Scan for the cell matching the given text and deliver its [x, y] coordinate at center. 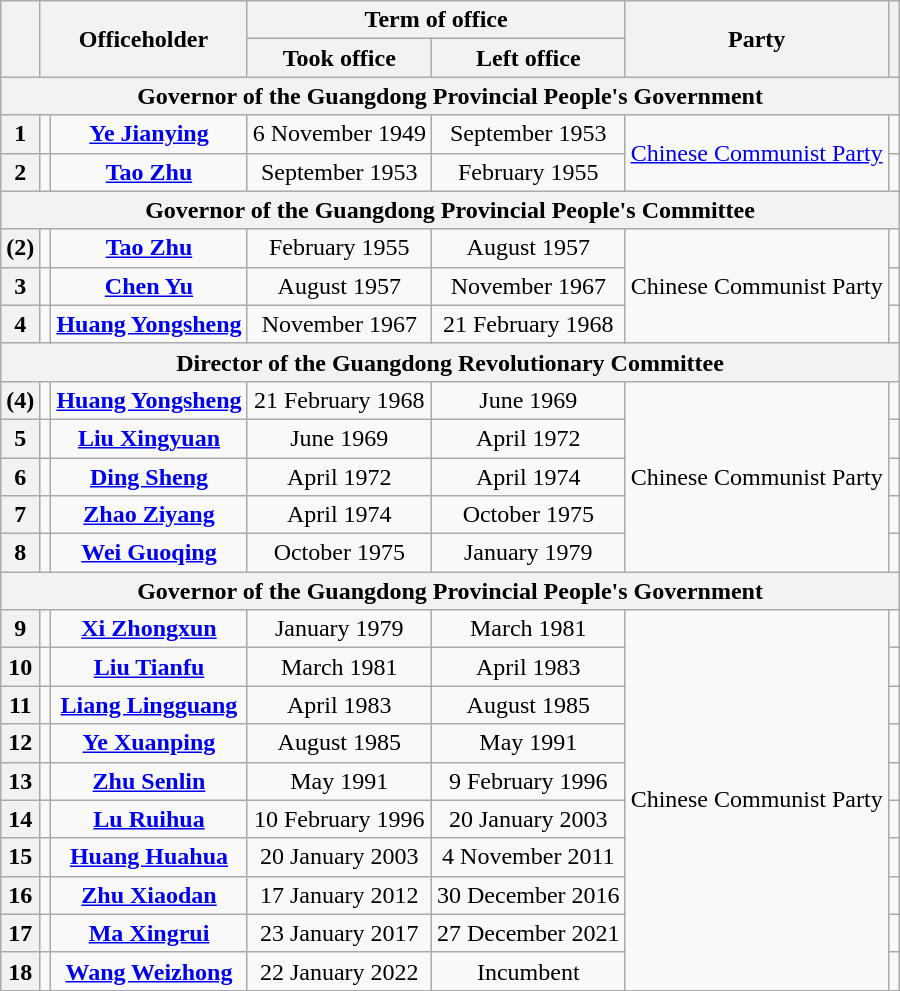
14 [20, 819]
Liu Xingyuan [149, 438]
Took office [339, 58]
Huang Huahua [149, 857]
13 [20, 781]
11 [20, 705]
Governor of the Guangdong Provincial People's Committee [450, 210]
27 December 2021 [528, 933]
Zhao Ziyang [149, 515]
5 [20, 438]
Party [756, 39]
Ma Xingrui [149, 933]
Zhu Senlin [149, 781]
Incumbent [528, 971]
4 [20, 324]
6 [20, 477]
Lu Ruihua [149, 819]
Chen Yu [149, 286]
9 February 1996 [528, 781]
Ding Sheng [149, 477]
(4) [20, 400]
17 [20, 933]
Wang Weizhong [149, 971]
9 [20, 629]
15 [20, 857]
2 [20, 172]
8 [20, 553]
18 [20, 971]
10 [20, 667]
30 December 2016 [528, 895]
Ye Jianying [149, 134]
Ye Xuanping [149, 743]
Xi Zhongxun [149, 629]
23 January 2017 [339, 933]
Liu Tianfu [149, 667]
7 [20, 515]
Liang Lingguang [149, 705]
Director of the Guangdong Revolutionary Committee [450, 362]
17 January 2012 [339, 895]
4 November 2011 [528, 857]
Left office [528, 58]
12 [20, 743]
Term of office [436, 20]
Zhu Xiaodan [149, 895]
1 [20, 134]
10 February 1996 [339, 819]
22 January 2022 [339, 971]
Officeholder [144, 39]
6 November 1949 [339, 134]
Wei Guoqing [149, 553]
3 [20, 286]
(2) [20, 248]
16 [20, 895]
